Return [X, Y] of the center of cell containing provided text 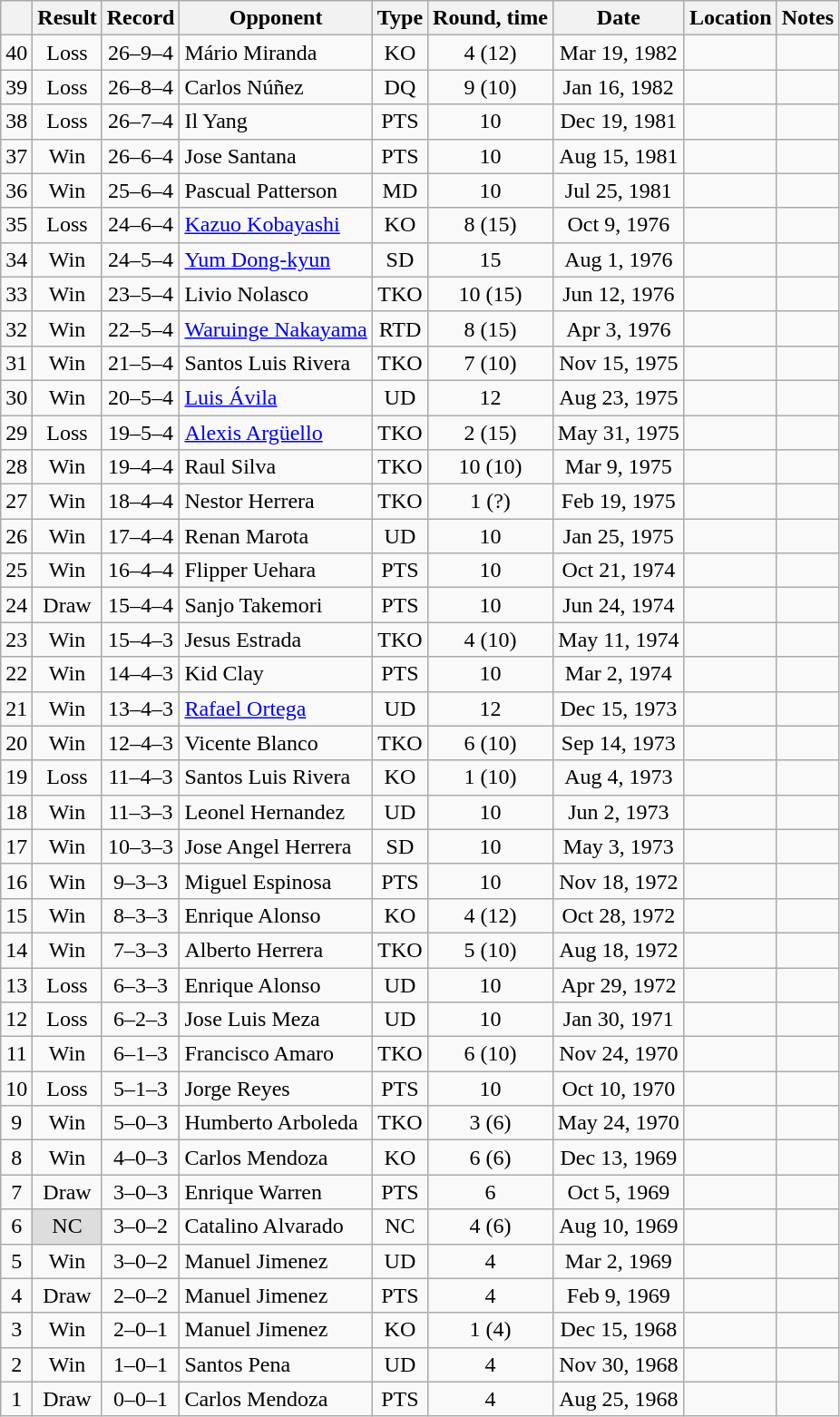
27 [16, 502]
Nov 18, 1972 [619, 881]
36 [16, 191]
Livio Nolasco [276, 294]
26–7–4 [141, 122]
29 [16, 433]
May 31, 1975 [619, 433]
Aug 23, 1975 [619, 397]
Sep 14, 1973 [619, 743]
8–3–3 [141, 915]
24–6–4 [141, 225]
Jul 25, 1981 [619, 191]
25 [16, 571]
21 [16, 708]
15–4–3 [141, 640]
3–0–3 [141, 1192]
Apr 29, 1972 [619, 984]
6–3–3 [141, 984]
Record [141, 18]
1 (4) [491, 1330]
2–0–1 [141, 1330]
Jesus Estrada [276, 640]
17 [16, 846]
31 [16, 363]
0–0–1 [141, 1399]
24–5–4 [141, 259]
1 (10) [491, 777]
20 [16, 743]
Yum Dong-kyun [276, 259]
19–5–4 [141, 433]
May 11, 1974 [619, 640]
Enrique Warren [276, 1192]
Sanjo Takemori [276, 605]
15–4–4 [141, 605]
26–6–4 [141, 156]
40 [16, 53]
Il Yang [276, 122]
16 [16, 881]
Round, time [491, 18]
18 [16, 812]
3 (6) [491, 1123]
4 (6) [491, 1226]
Aug 15, 1981 [619, 156]
4 (10) [491, 640]
Jan 16, 1982 [619, 87]
Carlos Núñez [276, 87]
Alexis Argüello [276, 433]
Feb 9, 1969 [619, 1295]
37 [16, 156]
Jose Santana [276, 156]
38 [16, 122]
Oct 9, 1976 [619, 225]
May 24, 1970 [619, 1123]
6–2–3 [141, 1020]
Miguel Espinosa [276, 881]
Rafael Ortega [276, 708]
Nov 24, 1970 [619, 1054]
32 [16, 328]
Notes [807, 18]
Jan 25, 1975 [619, 536]
Date [619, 18]
Oct 5, 1969 [619, 1192]
3 [16, 1330]
10 (15) [491, 294]
Oct 10, 1970 [619, 1089]
Kazuo Kobayashi [276, 225]
25–6–4 [141, 191]
Humberto Arboleda [276, 1123]
8 [16, 1158]
2 [16, 1364]
9 [16, 1123]
Flipper Uehara [276, 571]
Aug 18, 1972 [619, 950]
22–5–4 [141, 328]
28 [16, 467]
Waruinge Nakayama [276, 328]
5–1–3 [141, 1089]
7 [16, 1192]
Luis Ávila [276, 397]
Jun 2, 1973 [619, 812]
12–4–3 [141, 743]
26 [16, 536]
Jorge Reyes [276, 1089]
2 (15) [491, 433]
Francisco Amaro [276, 1054]
20–5–4 [141, 397]
Mário Miranda [276, 53]
9 (10) [491, 87]
Aug 25, 1968 [619, 1399]
Nov 30, 1968 [619, 1364]
Jun 12, 1976 [619, 294]
5 [16, 1261]
39 [16, 87]
7–3–3 [141, 950]
14 [16, 950]
Raul Silva [276, 467]
Aug 10, 1969 [619, 1226]
11–3–3 [141, 812]
2–0–2 [141, 1295]
10–3–3 [141, 846]
13 [16, 984]
DQ [399, 87]
26–9–4 [141, 53]
11–4–3 [141, 777]
Vicente Blanco [276, 743]
Aug 4, 1973 [619, 777]
Kid Clay [276, 674]
May 3, 1973 [619, 846]
10 (10) [491, 467]
5 (10) [491, 950]
Mar 19, 1982 [619, 53]
Catalino Alvarado [276, 1226]
Opponent [276, 18]
Jose Angel Herrera [276, 846]
Mar 2, 1974 [619, 674]
Pascual Patterson [276, 191]
Oct 28, 1972 [619, 915]
Apr 3, 1976 [619, 328]
26–8–4 [141, 87]
Dec 15, 1968 [619, 1330]
19 [16, 777]
6 (6) [491, 1158]
Santos Pena [276, 1364]
Jan 30, 1971 [619, 1020]
21–5–4 [141, 363]
18–4–4 [141, 502]
4–0–3 [141, 1158]
Feb 19, 1975 [619, 502]
23–5–4 [141, 294]
17–4–4 [141, 536]
Oct 21, 1974 [619, 571]
1 [16, 1399]
Leonel Hernandez [276, 812]
11 [16, 1054]
1 (?) [491, 502]
Renan Marota [276, 536]
5–0–3 [141, 1123]
Mar 2, 1969 [619, 1261]
Jun 24, 1974 [619, 605]
Location [730, 18]
Dec 15, 1973 [619, 708]
Aug 1, 1976 [619, 259]
30 [16, 397]
Nestor Herrera [276, 502]
22 [16, 674]
9–3–3 [141, 881]
Nov 15, 1975 [619, 363]
6–1–3 [141, 1054]
RTD [399, 328]
Alberto Herrera [276, 950]
Dec 13, 1969 [619, 1158]
1–0–1 [141, 1364]
33 [16, 294]
7 (10) [491, 363]
23 [16, 640]
14–4–3 [141, 674]
MD [399, 191]
19–4–4 [141, 467]
Mar 9, 1975 [619, 467]
Dec 19, 1981 [619, 122]
16–4–4 [141, 571]
34 [16, 259]
Result [67, 18]
35 [16, 225]
24 [16, 605]
Type [399, 18]
Jose Luis Meza [276, 1020]
13–4–3 [141, 708]
